Identify which cell holds the provided text, then report its (x, y) central coordinate. 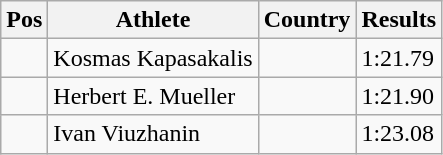
Results (399, 20)
Kosmas Kapasakalis (153, 58)
Athlete (153, 20)
Pos (24, 20)
Ivan Viuzhanin (153, 134)
1:21.79 (399, 58)
1:21.90 (399, 96)
1:23.08 (399, 134)
Country (307, 20)
Herbert E. Mueller (153, 96)
